Determine the (x, y) coordinate at the center of the cell enclosing the given text.  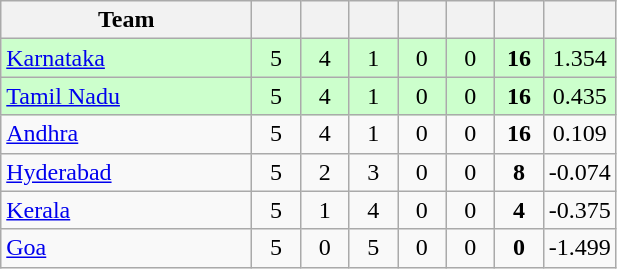
-0.375 (580, 210)
8 (520, 172)
0.109 (580, 134)
-1.499 (580, 248)
Hyderabad (126, 172)
2 (324, 172)
Kerala (126, 210)
3 (374, 172)
Karnataka (126, 58)
0.435 (580, 96)
Andhra (126, 134)
Team (126, 20)
1.354 (580, 58)
-0.074 (580, 172)
Tamil Nadu (126, 96)
Goa (126, 248)
